Return the [X, Y] coordinate for the center point of the cell that contains the specified text.  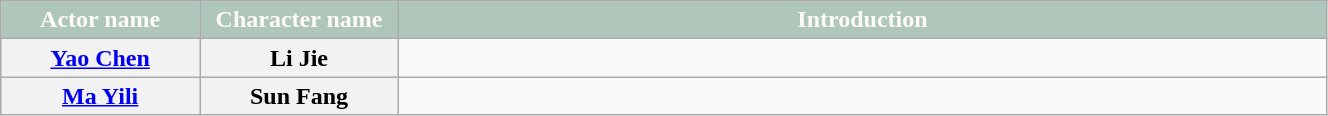
Yao Chen [100, 58]
Actor name [100, 20]
Sun Fang [300, 96]
Li Jie [300, 58]
Ma Yili [100, 96]
Character name [300, 20]
Introduction [862, 20]
